Detect which cell encompasses the target text, then output its (X, Y) center coordinate. 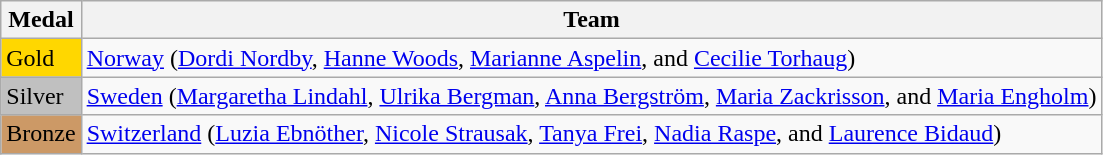
Norway (Dordi Nordby, Hanne Woods, Marianne Aspelin, and Cecilie Torhaug) (592, 58)
Switzerland (Luzia Ebnöther, Nicole Strausak, Tanya Frei, Nadia Raspe, and Laurence Bidaud) (592, 134)
Gold (41, 58)
Team (592, 20)
Medal (41, 20)
Sweden (Margaretha Lindahl, Ulrika Bergman, Anna Bergström, Maria Zackrisson, and Maria Engholm) (592, 96)
Bronze (41, 134)
Silver (41, 96)
